Locate the cell with the specified text and output its [x, y] center coordinate. 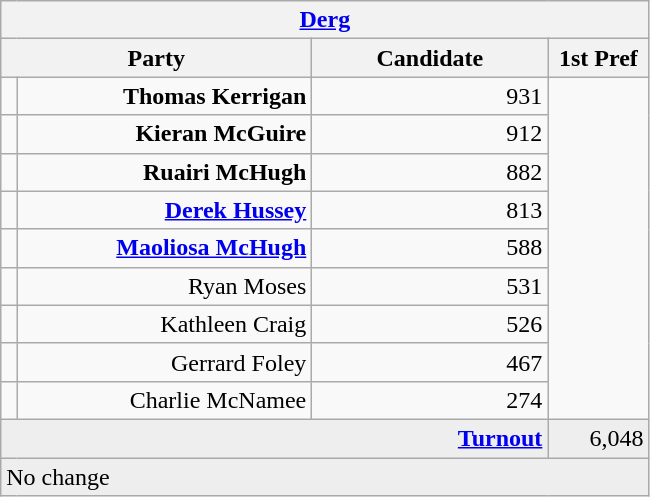
Candidate [430, 58]
Turnout [274, 438]
6,048 [598, 438]
Party [156, 58]
588 [430, 248]
912 [430, 134]
1st Pref [598, 58]
882 [430, 172]
Ruairi McHugh [164, 172]
Derek Hussey [164, 210]
Gerrard Foley [164, 362]
Charlie McNamee [164, 400]
Ryan Moses [164, 286]
Maoliosa McHugh [164, 248]
931 [430, 96]
813 [430, 210]
Derg [325, 20]
Kathleen Craig [164, 324]
Kieran McGuire [164, 134]
526 [430, 324]
531 [430, 286]
Thomas Kerrigan [164, 96]
No change [325, 477]
467 [430, 362]
274 [430, 400]
